Provide the [x, y] coordinate of the cell's center where the given text is located.  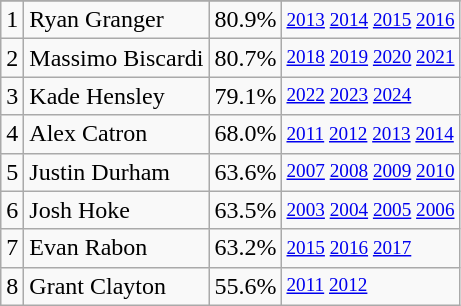
Justin Durham [116, 172]
Grant Clayton [116, 286]
55.6% [246, 286]
2018 2019 2020 2021 [370, 58]
63.2% [246, 248]
Kade Hensley [116, 96]
Josh Hoke [116, 210]
80.7% [246, 58]
2013 2014 2015 2016 [370, 20]
80.9% [246, 20]
Massimo Biscardi [116, 58]
63.5% [246, 210]
3 [12, 96]
2022 2023 2024 [370, 96]
68.0% [246, 134]
2003 2004 2005 2006 [370, 210]
Ryan Granger [116, 20]
63.6% [246, 172]
2011 2012 2013 2014 [370, 134]
2 [12, 58]
2007 2008 2009 2010 [370, 172]
79.1% [246, 96]
Evan Rabon [116, 248]
2015 2016 2017 [370, 248]
6 [12, 210]
8 [12, 286]
2011 2012 [370, 286]
5 [12, 172]
7 [12, 248]
1 [12, 20]
Alex Catron [116, 134]
4 [12, 134]
